Extract the (X, Y) coordinate from the center of the cell holding the provided text.  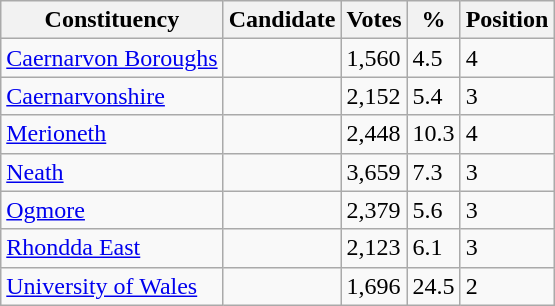
2,123 (374, 248)
University of Wales (112, 286)
1,560 (374, 58)
10.3 (434, 134)
Ogmore (112, 210)
24.5 (434, 286)
% (434, 20)
7.3 (434, 172)
3,659 (374, 172)
1,696 (374, 286)
Neath (112, 172)
4.5 (434, 58)
2,448 (374, 134)
2 (507, 286)
Position (507, 20)
Votes (374, 20)
2,152 (374, 96)
Candidate (282, 20)
2,379 (374, 210)
Caernarvon Boroughs (112, 58)
5.4 (434, 96)
Rhondda East (112, 248)
Constituency (112, 20)
6.1 (434, 248)
5.6 (434, 210)
Merioneth (112, 134)
Caernarvonshire (112, 96)
